Detect which cell encompasses the target text, then output its [x, y] center coordinate. 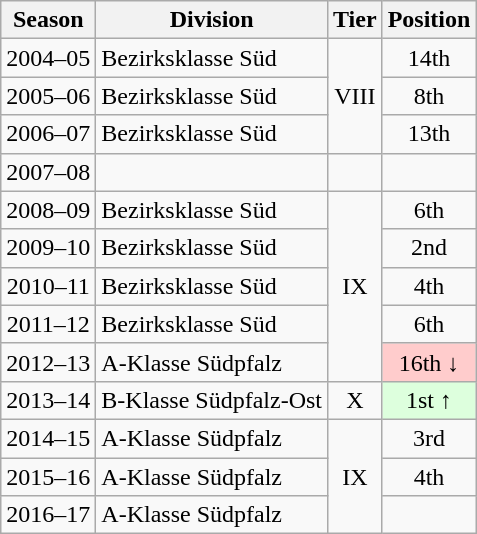
13th [429, 134]
2016–17 [48, 515]
2011–12 [48, 324]
2010–11 [48, 286]
2013–14 [48, 400]
2006–07 [48, 134]
2007–08 [48, 172]
Tier [356, 20]
2012–13 [48, 362]
Position [429, 20]
2008–09 [48, 210]
8th [429, 96]
1st ↑ [429, 400]
2nd [429, 248]
VIII [356, 96]
3rd [429, 438]
Division [212, 20]
14th [429, 58]
2004–05 [48, 58]
16th ↓ [429, 362]
Season [48, 20]
2015–16 [48, 477]
2014–15 [48, 438]
2009–10 [48, 248]
2005–06 [48, 96]
X [356, 400]
B-Klasse Südpfalz-Ost [212, 400]
